Search for the cell housing the specified text and yield its (X, Y) center coordinate. 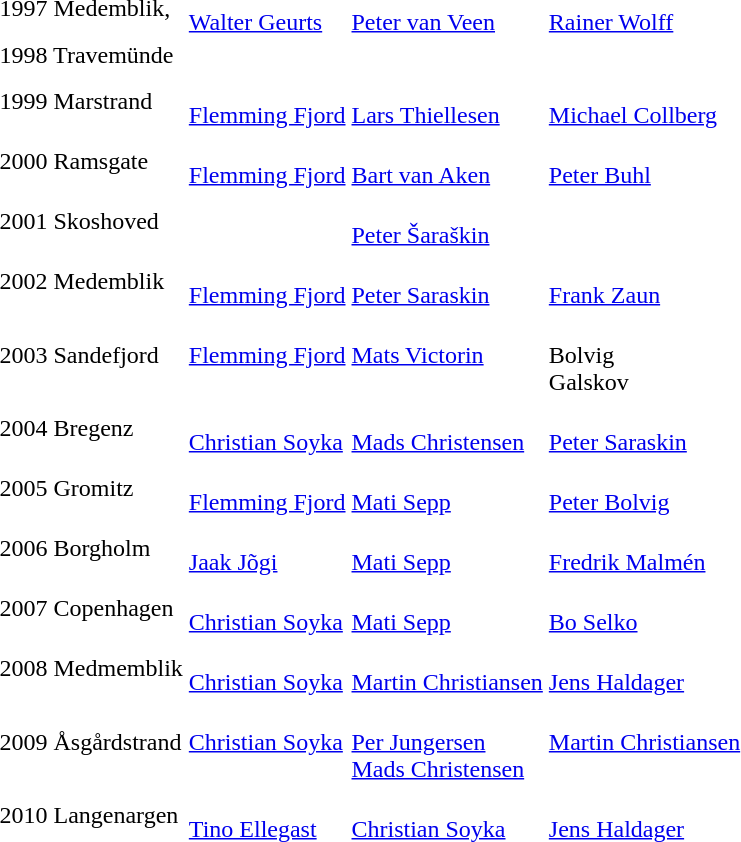
Lars Thiellesen (447, 102)
Peter Šaraškin (447, 222)
Fredrik Malmén (644, 548)
BolvigGalskov (644, 355)
Mats Victorin (447, 355)
Per JungersenMads Christensen (447, 742)
Bart van Aken (447, 162)
Peter Buhl (644, 162)
Frank Zaun (644, 282)
Jaak Jõgi (267, 548)
Bo Selko (644, 608)
Mads Christensen (447, 428)
Michael Collberg (644, 102)
Peter Bolvig (644, 488)
Jens Haldager (644, 668)
